Determine the [X, Y] coordinate at the center of the cell enclosing the given text.  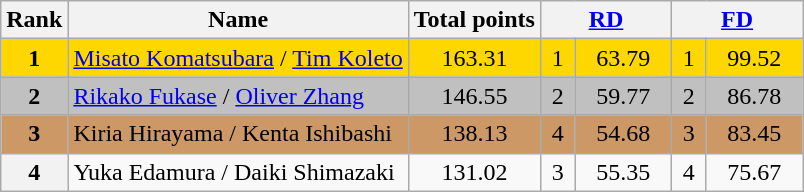
163.31 [474, 58]
131.02 [474, 172]
FD [738, 20]
59.77 [624, 96]
99.52 [754, 58]
Name [238, 20]
83.45 [754, 134]
Yuka Edamura / Daiki Shimazaki [238, 172]
Kiria Hirayama / Kenta Ishibashi [238, 134]
Rikako Fukase / Oliver Zhang [238, 96]
Misato Komatsubara / Tim Koleto [238, 58]
Rank [34, 20]
86.78 [754, 96]
RD [606, 20]
54.68 [624, 134]
138.13 [474, 134]
146.55 [474, 96]
75.67 [754, 172]
55.35 [624, 172]
63.79 [624, 58]
Total points [474, 20]
